Scan for the cell matching the given text and deliver its (x, y) coordinate at center. 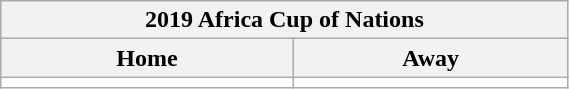
Home (148, 58)
2019 Africa Cup of Nations (284, 20)
Away (430, 58)
